Find where the given text appears and provide that cell's center as [X, Y] coordinate. 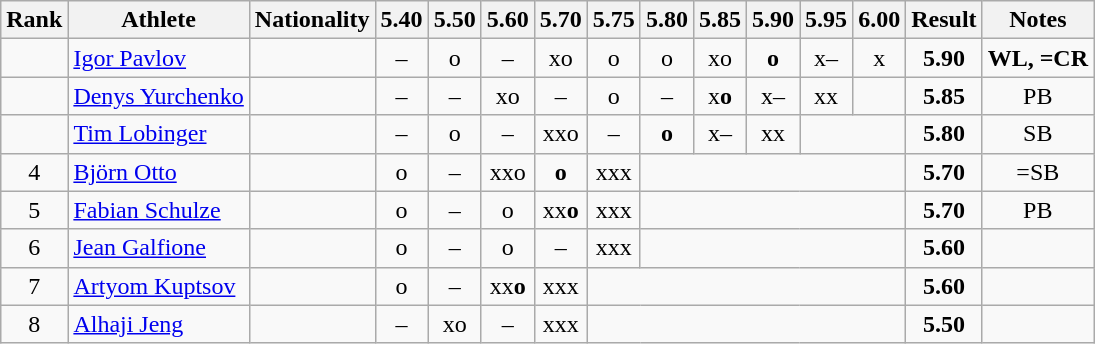
Björn Otto [158, 172]
5 [34, 210]
5.95 [826, 20]
5.75 [614, 20]
Igor Pavlov [158, 58]
Jean Galfione [158, 248]
Nationality [312, 20]
Result [944, 20]
=SB [1038, 172]
SB [1038, 134]
Fabian Schulze [158, 210]
6.00 [880, 20]
Rank [34, 20]
WL, =CR [1038, 58]
5.40 [402, 20]
8 [34, 324]
Athlete [158, 20]
4 [34, 172]
Alhaji Jeng [158, 324]
Notes [1038, 20]
Tim Lobinger [158, 134]
7 [34, 286]
6 [34, 248]
Denys Yurchenko [158, 96]
x [880, 58]
Artyom Kuptsov [158, 286]
